Find where the given text appears and provide that cell's center as (X, Y) coordinate. 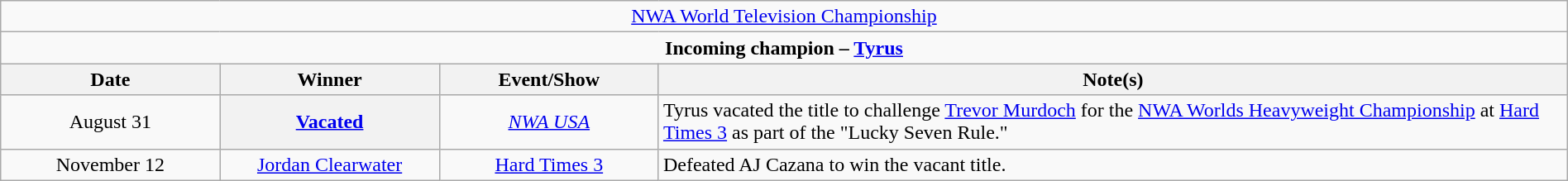
November 12 (111, 164)
NWA World Television Championship (784, 17)
Hard Times 3 (549, 164)
Tyrus vacated the title to challenge Trevor Murdoch for the NWA Worlds Heavyweight Championship at Hard Times 3 as part of the "Lucky Seven Rule." (1113, 122)
Event/Show (549, 79)
August 31 (111, 122)
Date (111, 79)
Winner (329, 79)
Vacated (329, 122)
Jordan Clearwater (329, 164)
Incoming champion – Tyrus (784, 48)
NWA USA (549, 122)
Note(s) (1113, 79)
Defeated AJ Cazana to win the vacant title. (1113, 164)
